Capture the cell that displays the provided text and extract its (x, y) central coordinate. 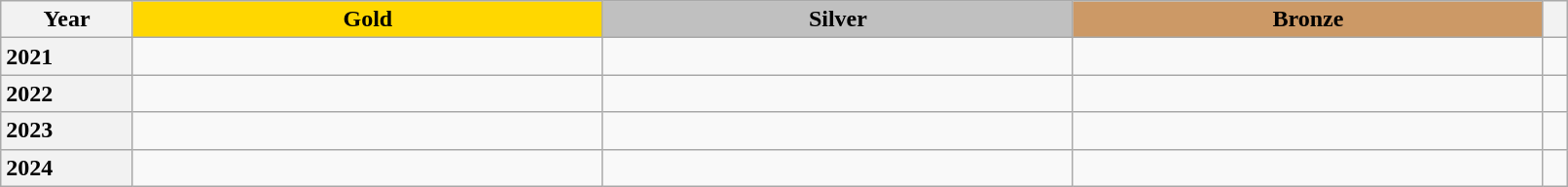
2024 (67, 168)
2022 (67, 93)
Year (67, 19)
2021 (67, 56)
Bronze (1308, 19)
2023 (67, 131)
Gold (368, 19)
Silver (837, 19)
